Find where the given text appears and provide that cell's center as [X, Y] coordinate. 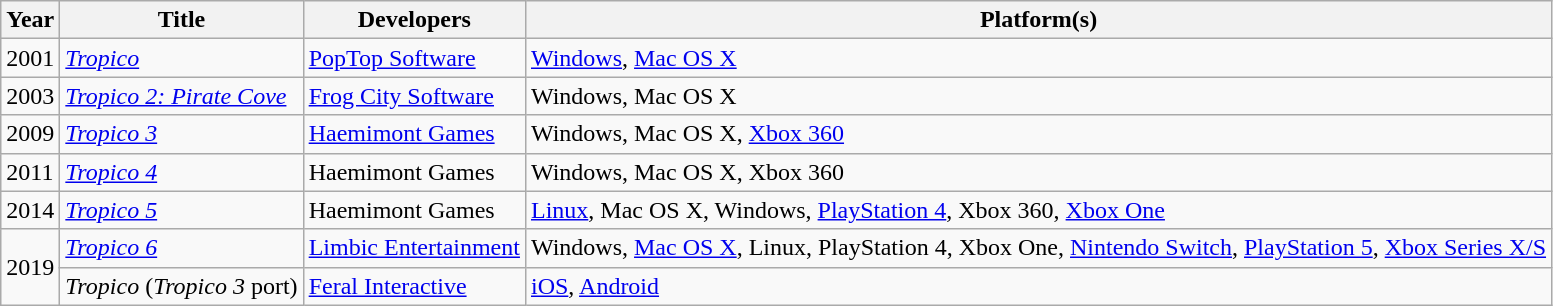
Tropico 5 [182, 210]
Frog City Software [414, 96]
Developers [414, 20]
Tropico 4 [182, 172]
Platform(s) [1038, 20]
PopTop Software [414, 58]
Tropico [182, 58]
Tropico 3 [182, 134]
Windows, Mac OS X, Linux, PlayStation 4, Xbox One, Nintendo Switch, PlayStation 5, Xbox Series X/S [1038, 248]
2003 [30, 96]
Limbic Entertainment [414, 248]
Tropico (Tropico 3 port) [182, 286]
Tropico 6 [182, 248]
Tropico 2: Pirate Cove [182, 96]
2019 [30, 267]
2011 [30, 172]
iOS, Android [1038, 286]
Title [182, 20]
2001 [30, 58]
Feral Interactive [414, 286]
2009 [30, 134]
2014 [30, 210]
Year [30, 20]
Linux, Mac OS X, Windows, PlayStation 4, Xbox 360, Xbox One [1038, 210]
